Output the [X, Y] coordinate of the center of the cell containing the given text.  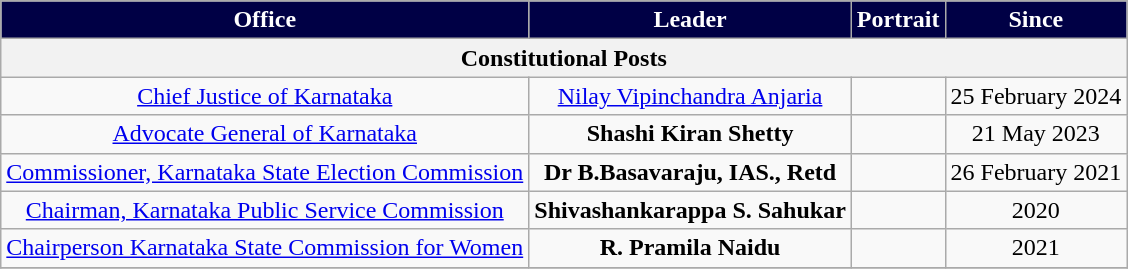
Nilay Vipinchandra Anjaria [690, 96]
26 February 2021 [1036, 172]
Constitutional Posts [564, 58]
Leader [690, 20]
Chairman, Karnataka Public Service Commission [265, 210]
Advocate General of Karnataka [265, 134]
Dr B.Basavaraju, IAS., Retd [690, 172]
Commissioner, Karnataka State Election Commission [265, 172]
Chief Justice of Karnataka [265, 96]
Since [1036, 20]
2020 [1036, 210]
21 May 2023 [1036, 134]
R. Pramila Naidu [690, 248]
2021 [1036, 248]
25 February 2024 [1036, 96]
Office [265, 20]
Shivashankarappa S. Sahukar [690, 210]
Portrait [898, 20]
Chairperson Karnataka State Commission for Women [265, 248]
Shashi Kiran Shetty [690, 134]
